From the cell containing the given text, extract its center point as [x, y] coordinate. 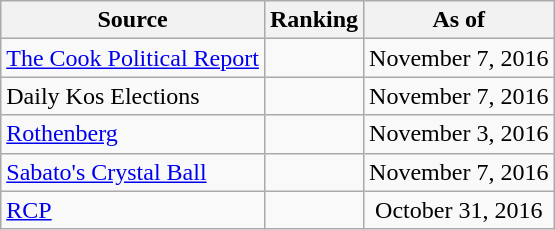
The Cook Political Report [133, 58]
Ranking [314, 20]
As of [459, 20]
Rothenberg [133, 134]
Sabato's Crystal Ball [133, 172]
Source [133, 20]
October 31, 2016 [459, 210]
November 3, 2016 [459, 134]
Daily Kos Elections [133, 96]
RCP [133, 210]
